Locate the cell with the specified text and output its (x, y) center coordinate. 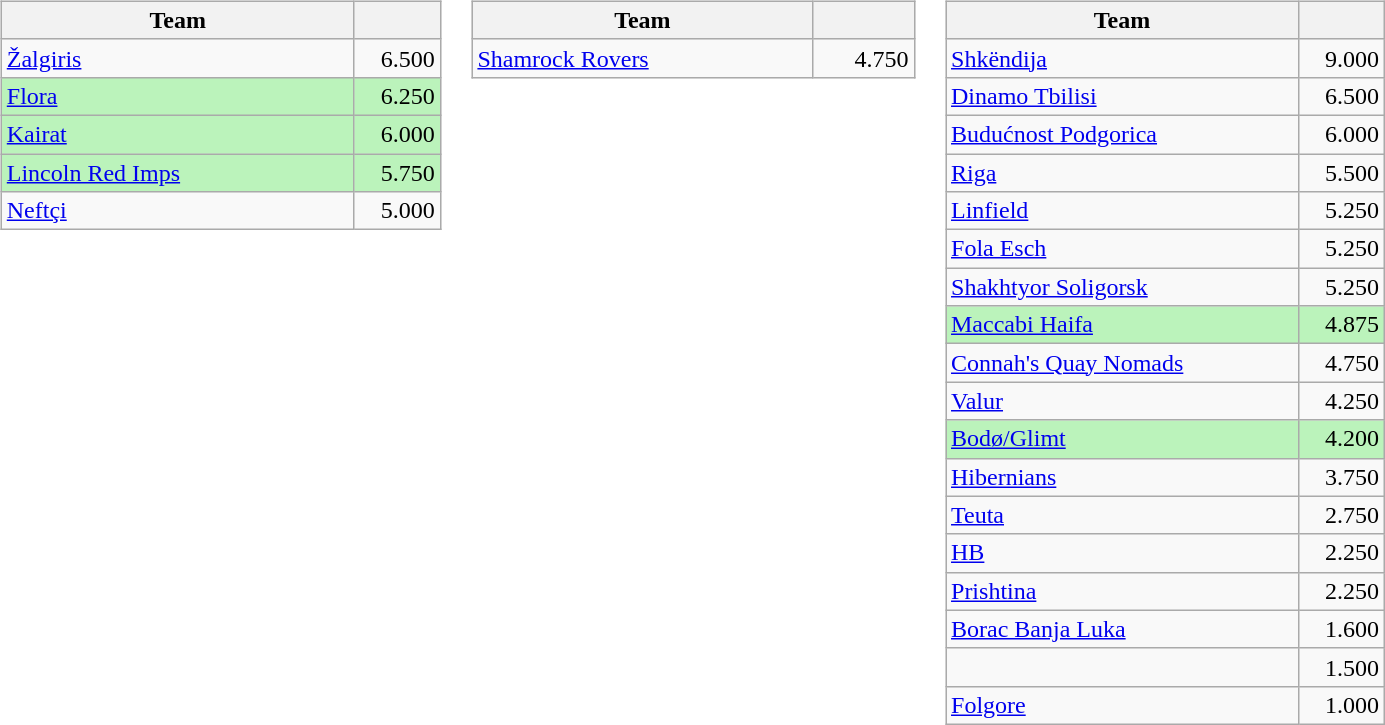
Fola Esch (1122, 249)
1.500 (1342, 667)
Valur (1122, 401)
Riga (1122, 173)
Žalgiris (178, 58)
1.000 (1342, 705)
5.000 (397, 211)
Linfield (1122, 211)
Shamrock Rovers (642, 58)
Borac Banja Luka (1122, 629)
Folgore (1122, 705)
9.000 (1342, 58)
HB (1122, 553)
Connah's Quay Nomads (1122, 363)
4.875 (1342, 325)
Lincoln Red Imps (178, 173)
3.750 (1342, 477)
5.750 (397, 173)
Maccabi Haifa (1122, 325)
Neftçi (178, 211)
Shkëndija (1122, 58)
Flora (178, 96)
Teuta (1122, 515)
4.250 (1342, 401)
5.500 (1342, 173)
Shakhtyor Soligorsk (1122, 287)
6.250 (397, 96)
4.200 (1342, 439)
2.750 (1342, 515)
1.600 (1342, 629)
Kairat (178, 134)
Dinamo Tbilisi (1122, 96)
Prishtina (1122, 591)
Bodø/Glimt (1122, 439)
Hibernians (1122, 477)
Budućnost Podgorica (1122, 134)
